Search for the cell housing the specified text and yield its (X, Y) center coordinate. 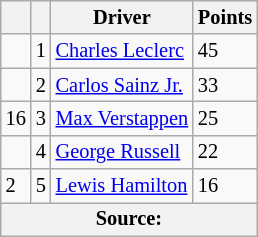
4 (41, 152)
George Russell (122, 152)
Source: (129, 219)
3 (41, 118)
Points (225, 17)
Charles Leclerc (122, 51)
1 (41, 51)
Driver (122, 17)
25 (225, 118)
Carlos Sainz Jr. (122, 85)
Lewis Hamilton (122, 186)
45 (225, 51)
33 (225, 85)
Max Verstappen (122, 118)
5 (41, 186)
22 (225, 152)
